Return (x, y) of the center of cell containing provided text 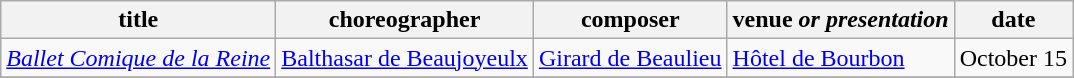
Hôtel de Bourbon (840, 58)
composer (630, 20)
Girard de Beaulieu (630, 58)
date (1013, 20)
title (138, 20)
choreographer (405, 20)
October 15 (1013, 58)
Ballet Comique de la Reine (138, 58)
venue or presentation (840, 20)
Balthasar de Beaujoyeulx (405, 58)
